Detect which cell encompasses the target text, then output its (X, Y) center coordinate. 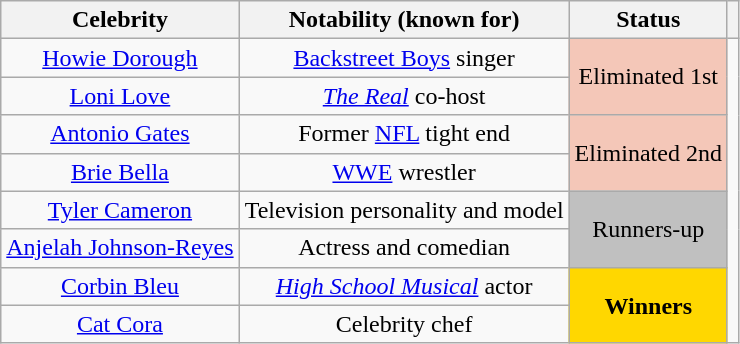
Celebrity chef (404, 324)
Celebrity (120, 20)
Runners-up (648, 229)
Corbin Bleu (120, 286)
WWE wrestler (404, 172)
Actress and comedian (404, 248)
High School Musical actor (404, 286)
Eliminated 2nd (648, 153)
Tyler Cameron (120, 210)
Status (648, 20)
Howie Dorough (120, 58)
The Real co-host (404, 96)
Notability (known for) (404, 20)
Backstreet Boys singer (404, 58)
Winners (648, 305)
Loni Love (120, 96)
Former NFL tight end (404, 134)
Antonio Gates (120, 134)
Anjelah Johnson-Reyes (120, 248)
Brie Bella (120, 172)
Cat Cora (120, 324)
Television personality and model (404, 210)
Eliminated 1st (648, 77)
